Provide the [x, y] coordinate of the cell's center where the given text is located.  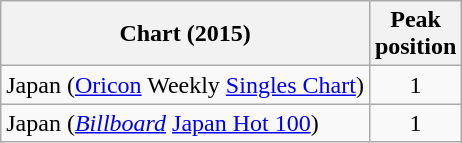
Chart (2015) [186, 34]
Japan (Billboard Japan Hot 100) [186, 123]
Japan (Oricon Weekly Singles Chart) [186, 85]
Peakposition [415, 34]
